Search for the cell housing the specified text and yield its (x, y) center coordinate. 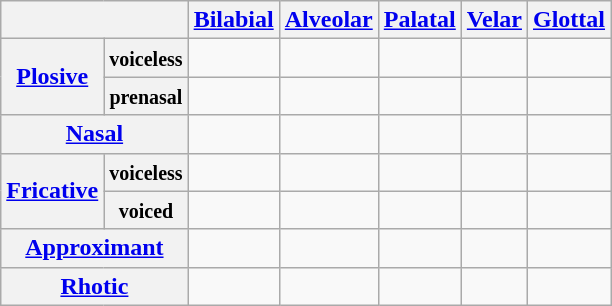
Fricative (52, 191)
Velar (494, 20)
Alveolar (328, 20)
Plosive (52, 77)
Palatal (420, 20)
Nasal (94, 134)
Bilabial (234, 20)
Approximant (94, 248)
voiced (146, 210)
Rhotic (94, 286)
Glottal (568, 20)
prenasal (146, 96)
